Return the (x, y) coordinate for the center point of the cell that contains the specified text.  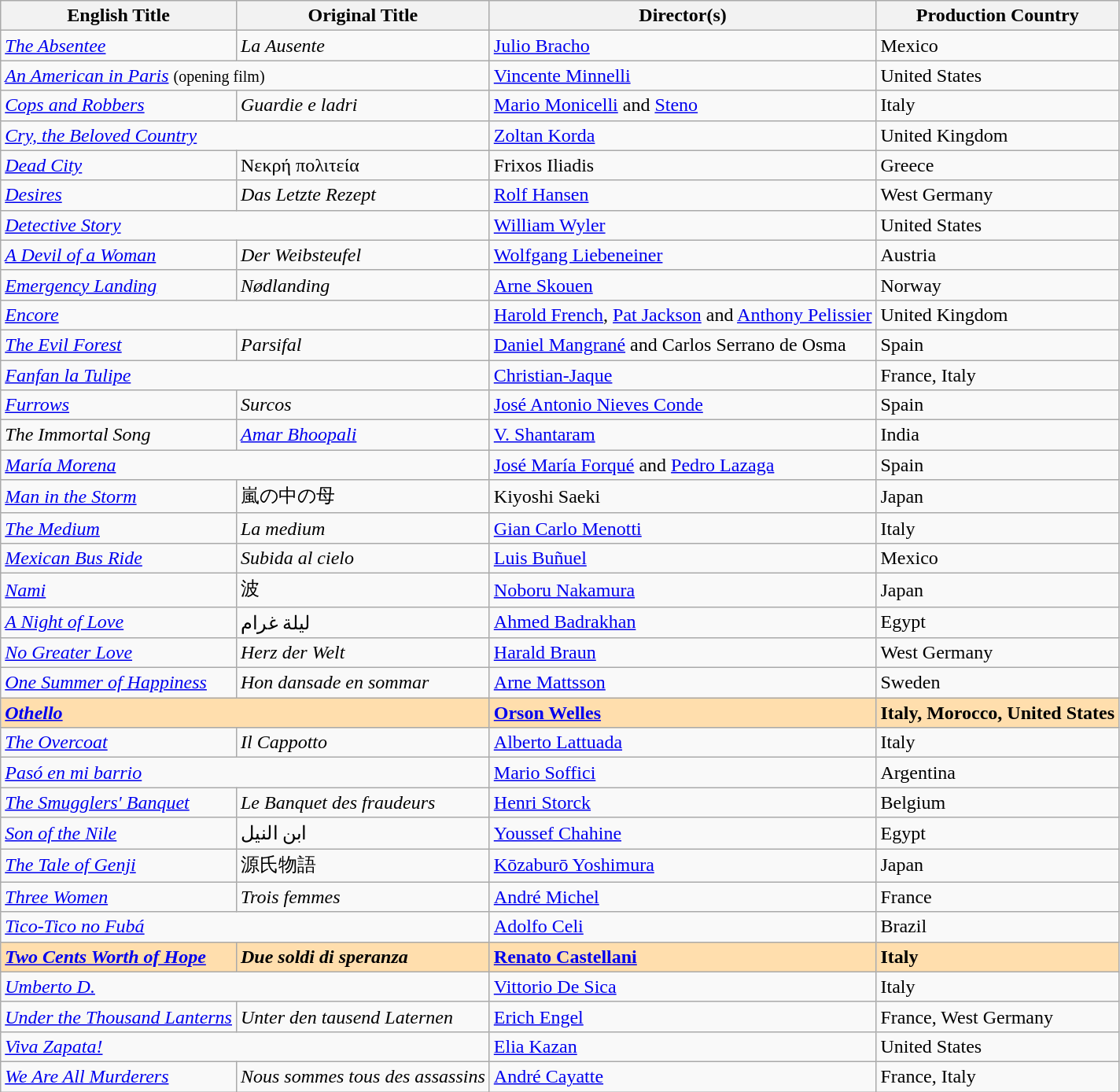
William Wyler (683, 225)
Vittorio De Sica (683, 987)
Nødlanding (363, 285)
An American in Paris (opening film) (245, 76)
France, West Germany (997, 1016)
Brazil (997, 927)
Austria (997, 255)
Belgium (997, 802)
Man in the Storm (119, 497)
No Greater Love (119, 653)
V. Shantaram (683, 435)
Le Banquet des fraudeurs (363, 802)
Henri Storck (683, 802)
Surcos (363, 405)
Original Title (363, 16)
Parsifal (363, 345)
Νεκρή πολιτεία (363, 165)
Othello (245, 713)
Hon dansade en sommar (363, 683)
The Absentee (119, 46)
Christian-Jaque (683, 375)
Argentina (997, 773)
The Immortal Song (119, 435)
India (997, 435)
Greece (997, 165)
Rolf Hansen (683, 195)
Director(s) (683, 16)
Kōzaburō Yoshimura (683, 865)
Wolfgang Liebeneiner (683, 255)
波 (363, 590)
Youssef Chahine (683, 833)
ليلة غرام (363, 622)
The Smugglers' Banquet (119, 802)
Dead City (119, 165)
源氏物語 (363, 865)
Desires (119, 195)
Viva Zapata! (245, 1046)
Kiyoshi Saeki (683, 497)
Guardie e ladri (363, 105)
Pasó en mi barrio (245, 773)
Umberto D. (245, 987)
Arne Mattsson (683, 683)
Erich Engel (683, 1016)
Julio Bracho (683, 46)
Trois femmes (363, 897)
Mario Soffici (683, 773)
Due soldi di speranza (363, 957)
嵐の中の母 (363, 497)
Elia Kazan (683, 1046)
Das Letzte Rezept (363, 195)
Harold French, Pat Jackson and Anthony Pelissier (683, 315)
Alberto Lattuada (683, 743)
Renato Castellani (683, 957)
Emergency Landing (119, 285)
Italy, Morocco, United States (997, 713)
Three Women (119, 897)
Mexican Bus Ride (119, 558)
Zoltan Korda (683, 135)
Tico-Tico no Fubá (245, 927)
Fanfan la Tulipe (245, 375)
La medium (363, 528)
Nous sommes tous des assassins (363, 1076)
Frixos Iliadis (683, 165)
Amar Bhoopali (363, 435)
Subida al cielo (363, 558)
Der Weibsteufel (363, 255)
The Tale of Genji (119, 865)
Production Country (997, 16)
Il Cappotto (363, 743)
Noboru Nakamura (683, 590)
Unter den tausend Laternen (363, 1016)
Cops and Robbers (119, 105)
La Ausente (363, 46)
Gian Carlo Menotti (683, 528)
A Devil of a Woman (119, 255)
Herz der Welt (363, 653)
Cry, the Beloved Country (245, 135)
André Cayatte (683, 1076)
ابن النيل (363, 833)
English Title (119, 16)
Two Cents Worth of Hope (119, 957)
Vincente Minnelli (683, 76)
Luis Buñuel (683, 558)
Harald Braun (683, 653)
André Michel (683, 897)
Furrows (119, 405)
Ahmed Badrakhan (683, 622)
The Evil Forest (119, 345)
Sweden (997, 683)
Adolfo Celi (683, 927)
Daniel Mangrané and Carlos Serrano de Osma (683, 345)
Under the Thousand Lanterns (119, 1016)
Orson Welles (683, 713)
The Overcoat (119, 743)
Arne Skouen (683, 285)
Norway (997, 285)
Mario Monicelli and Steno (683, 105)
We Are All Murderers (119, 1076)
France (997, 897)
Encore (245, 315)
One Summer of Happiness (119, 683)
José Antonio Nieves Conde (683, 405)
A Night of Love (119, 622)
The Medium (119, 528)
Son of the Nile (119, 833)
Nami (119, 590)
Detective Story (245, 225)
José María Forqué and Pedro Lazaga (683, 465)
María Morena (245, 465)
